For the text-containing cell, return its midpoint in (x, y) coordinate format. 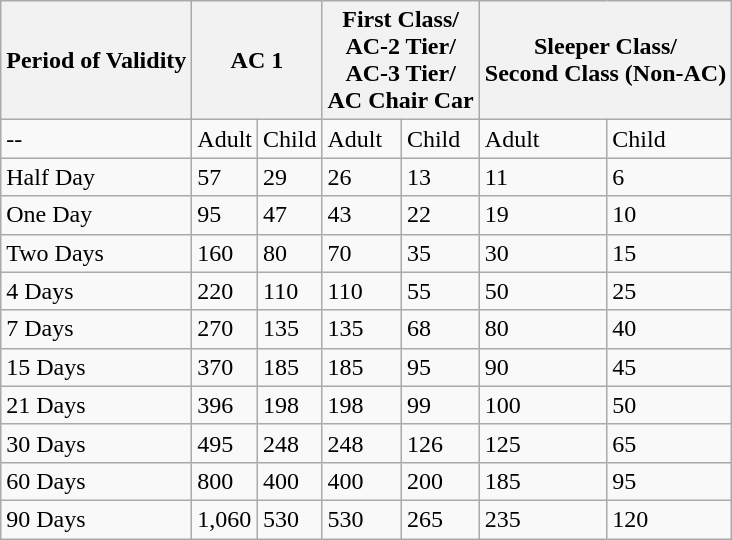
Half Day (96, 177)
45 (670, 367)
26 (362, 177)
1,060 (225, 519)
800 (225, 481)
22 (440, 215)
265 (440, 519)
99 (440, 405)
396 (225, 405)
6 (670, 177)
First Class/AC-2 Tier/AC-3 Tier/AC Chair Car (400, 60)
15 Days (96, 367)
AC 1 (257, 60)
Two Days (96, 253)
220 (225, 291)
370 (225, 367)
90 Days (96, 519)
11 (543, 177)
100 (543, 405)
120 (670, 519)
35 (440, 253)
57 (225, 177)
15 (670, 253)
25 (670, 291)
21 Days (96, 405)
7 Days (96, 329)
126 (440, 443)
235 (543, 519)
55 (440, 291)
-- (96, 139)
30 (543, 253)
47 (290, 215)
19 (543, 215)
90 (543, 367)
One Day (96, 215)
4 Days (96, 291)
270 (225, 329)
43 (362, 215)
Sleeper Class/Second Class (Non-AC) (605, 60)
160 (225, 253)
200 (440, 481)
30 Days (96, 443)
68 (440, 329)
60 Days (96, 481)
10 (670, 215)
70 (362, 253)
Period of Validity (96, 60)
29 (290, 177)
40 (670, 329)
65 (670, 443)
495 (225, 443)
125 (543, 443)
13 (440, 177)
